Return [x, y] of the center of cell containing provided text 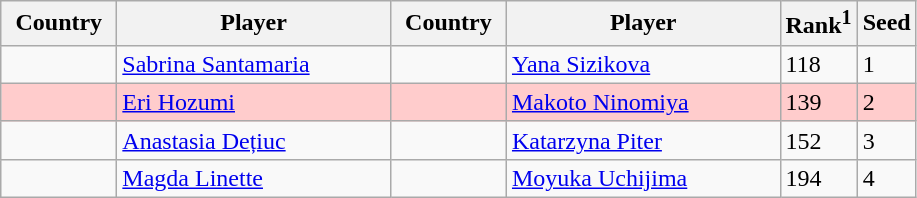
152 [818, 140]
2 [886, 102]
Yana Sizikova [643, 64]
Seed [886, 24]
139 [818, 102]
3 [886, 140]
Makoto Ninomiya [643, 102]
4 [886, 178]
Anastasia Dețiuc [254, 140]
194 [818, 178]
Katarzyna Piter [643, 140]
Moyuka Uchijima [643, 178]
118 [818, 64]
Rank1 [818, 24]
Sabrina Santamaria [254, 64]
Eri Hozumi [254, 102]
Magda Linette [254, 178]
1 [886, 64]
